Identify which cell holds the provided text, then report its [X, Y] central coordinate. 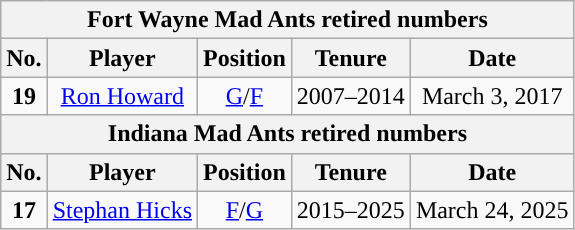
G/F [245, 96]
Stephan Hicks [122, 210]
F/G [245, 210]
Fort Wayne Mad Ants retired numbers [288, 20]
March 3, 2017 [492, 96]
Indiana Mad Ants retired numbers [288, 134]
2007–2014 [350, 96]
2015–2025 [350, 210]
19 [24, 96]
Ron Howard [122, 96]
17 [24, 210]
March 24, 2025 [492, 210]
